From the cell containing the given text, extract its center point as (x, y) coordinate. 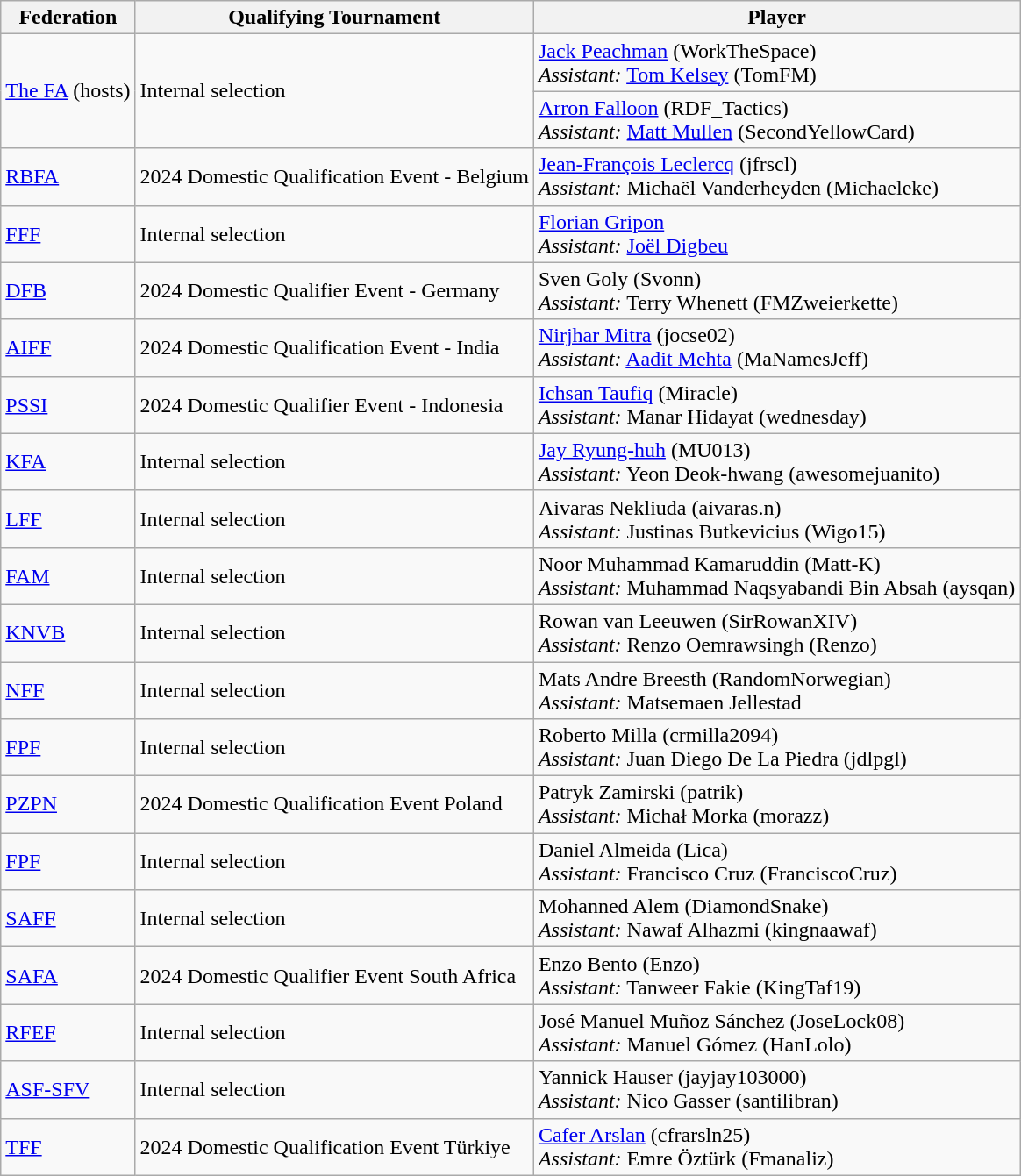
Florian GriponAssistant: Joël Digbeu (776, 233)
KNVB (68, 633)
NFF (68, 689)
Federation (68, 18)
Jack Peachman (WorkTheSpace)Assistant: Tom Kelsey (TomFM) (776, 63)
Noor Muhammad Kamaruddin (Matt-K)Assistant: Muhammad Naqsyabandi Bin Absah (aysqan) (776, 575)
Ichsan Taufiq (Miracle)Assistant: Manar Hidayat (wednesday) (776, 405)
ASF-SFV (68, 1089)
SAFA (68, 975)
Enzo Bento (Enzo)Assistant: Tanweer Fakie (KingTaf19) (776, 975)
RFEF (68, 1033)
2024 Domestic Qualifier Event - Indonesia (334, 405)
Rowan van Leeuwen (SirRowanXIV)Assistant: Renzo Oemrawsingh (Renzo) (776, 633)
Cafer Arslan (cfrarsln25)Assistant: Emre Öztürk (Fmanaliz) (776, 1147)
PZPN (68, 805)
Qualifying Tournament (334, 18)
DFB (68, 291)
Patryk Zamirski (patrik)Assistant: Michał Morka (morazz) (776, 805)
2024 Domestic Qualification Event Poland (334, 805)
AIFF (68, 347)
Yannick Hauser (jayjay103000)Assistant: Nico Gasser (santilibran) (776, 1089)
Aivaras Nekliuda (aivaras.n)Assistant: Justinas Butkevicius (Wigo15) (776, 519)
Jay Ryung-huh (MU013)Assistant: Yeon Deok-hwang (awesomejuanito) (776, 461)
LFF (68, 519)
Jean-François Leclercq (jfrscl)Assistant: Michaël Vanderheyden (Michaeleke) (776, 177)
FFF (68, 233)
2024 Domestic Qualifier Event - Germany (334, 291)
The FA (hosts) (68, 91)
Roberto Milla (crmilla2094)Assistant: Juan Diego De La Piedra (jdlpgl) (776, 747)
José Manuel Muñoz Sánchez (JoseLock08)Assistant: Manuel Gómez (HanLolo) (776, 1033)
Arron Falloon (RDF_Tactics)Assistant: Matt Mullen (SecondYellowCard) (776, 119)
SAFF (68, 919)
FAM (68, 575)
2024 Domestic Qualification Event Türkiye (334, 1147)
TFF (68, 1147)
2024 Domestic Qualification Event - India (334, 347)
Nirjhar Mitra (jocse02)Assistant: Aadit Mehta (MaNamesJeff) (776, 347)
Mohanned Alem (DiamondSnake)Assistant: Nawaf Alhazmi (kingnaawaf) (776, 919)
2024 Domestic Qualifier Event South Africa (334, 975)
RBFA (68, 177)
Player (776, 18)
PSSI (68, 405)
KFA (68, 461)
2024 Domestic Qualification Event - Belgium (334, 177)
Sven Goly (Svonn)Assistant: Terry Whenett (FMZweierkette) (776, 291)
Daniel Almeida (Lica)Assistant: Francisco Cruz (FranciscoCruz) (776, 861)
Mats Andre Breesth (RandomNorwegian)Assistant: Matsemaen Jellestad (776, 689)
